Capture the cell that displays the provided text and extract its [X, Y] central coordinate. 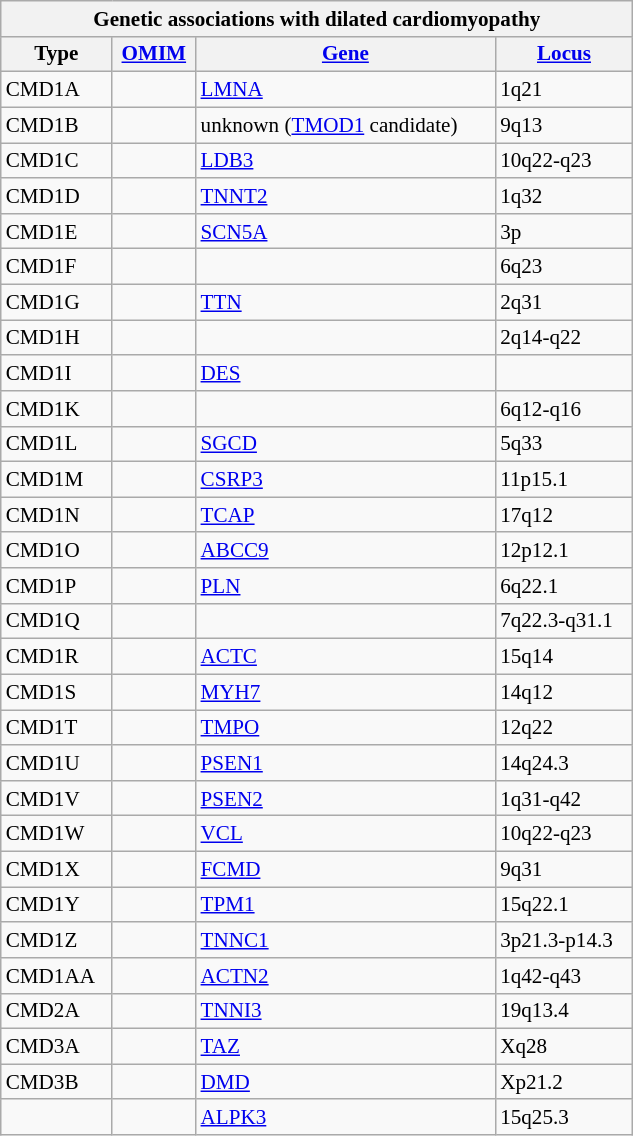
PSEN2 [346, 798]
CMD1L [56, 444]
7q22.3-q31.1 [564, 620]
Xp21.2 [564, 1082]
ABCC9 [346, 550]
CMD1X [56, 868]
TCAP [346, 514]
CMD1D [56, 196]
1q31-q42 [564, 798]
TNNC1 [346, 940]
CSRP3 [346, 480]
ALPK3 [346, 1116]
2q31 [564, 302]
CMD3B [56, 1082]
CMD1B [56, 124]
DMD [346, 1082]
CMD3A [56, 1046]
CMD2A [56, 1010]
CMD1V [56, 798]
TPM1 [346, 904]
CMD1E [56, 230]
CMD1T [56, 728]
CMD1Q [56, 620]
FCMD [346, 868]
14q24.3 [564, 762]
TMPO [346, 728]
DES [346, 372]
1q21 [564, 90]
14q12 [564, 692]
CMD1O [56, 550]
Type [56, 54]
CMD1G [56, 302]
3p21.3-p14.3 [564, 940]
11p15.1 [564, 480]
CMD1S [56, 692]
TTN [346, 302]
2q14-q22 [564, 338]
ACTN2 [346, 976]
Gene [346, 54]
SGCD [346, 444]
PSEN1 [346, 762]
6q12-q16 [564, 408]
CMD1F [56, 266]
Genetic associations with dilated cardiomyopathy [317, 18]
CMD1K [56, 408]
CMD1AA [56, 976]
5q33 [564, 444]
15q25.3 [564, 1116]
15q22.1 [564, 904]
SCN5A [346, 230]
TAZ [346, 1046]
VCL [346, 834]
12p12.1 [564, 550]
ACTC [346, 656]
19q13.4 [564, 1010]
6q23 [564, 266]
CMD1R [56, 656]
LDB3 [346, 160]
LMNA [346, 90]
CMD1W [56, 834]
CMD1Y [56, 904]
9q31 [564, 868]
CMD1P [56, 586]
CMD1I [56, 372]
unknown (TMOD1 candidate) [346, 124]
1q32 [564, 196]
17q12 [564, 514]
PLN [346, 586]
6q22.1 [564, 586]
OMIM [154, 54]
CMD1N [56, 514]
12q22 [564, 728]
9q13 [564, 124]
CMD1C [56, 160]
3p [564, 230]
TNNI3 [346, 1010]
CMD1A [56, 90]
CMD1U [56, 762]
CMD1H [56, 338]
1q42-q43 [564, 976]
MYH7 [346, 692]
CMD1M [56, 480]
TNNT2 [346, 196]
15q14 [564, 656]
CMD1Z [56, 940]
Locus [564, 54]
Xq28 [564, 1046]
